Detect which cell encompasses the target text, then output its (x, y) center coordinate. 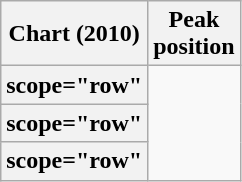
Peakposition (194, 34)
Chart (2010) (74, 34)
